Detect which cell encompasses the target text, then output its (X, Y) center coordinate. 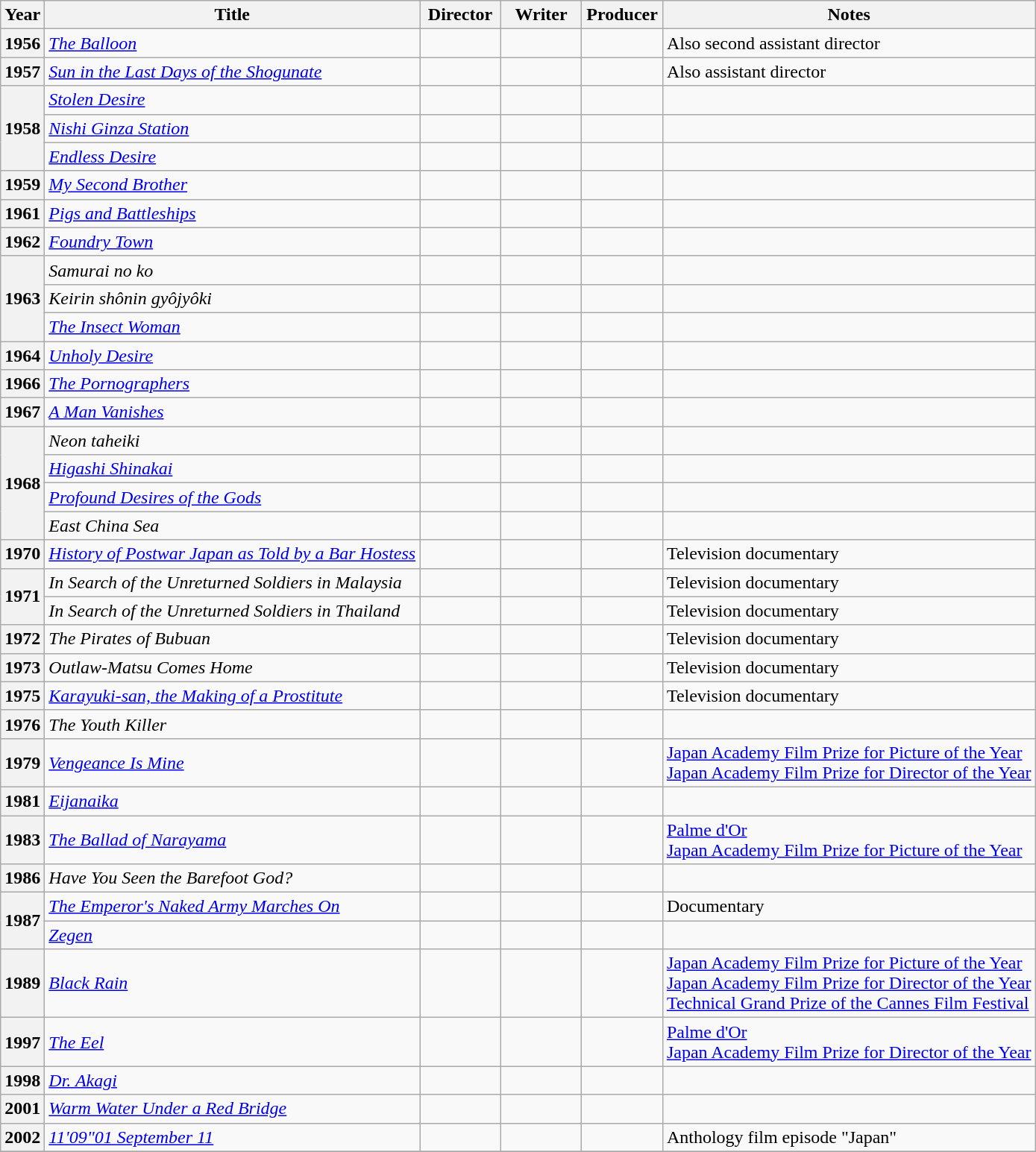
Samurai no ko (233, 270)
The Insect Woman (233, 327)
The Pirates of Bubuan (233, 639)
1967 (22, 412)
2001 (22, 1109)
Eijanaika (233, 801)
Outlaw-Matsu Comes Home (233, 667)
Karayuki-san, the Making of a Prostitute (233, 696)
1962 (22, 242)
Palme d'OrJapan Academy Film Prize for Director of the Year (849, 1042)
The Ballad of Narayama (233, 840)
Notes (849, 15)
Sun in the Last Days of the Shogunate (233, 72)
Endless Desire (233, 157)
My Second Brother (233, 185)
The Emperor's Naked Army Marches On (233, 907)
The Balloon (233, 43)
Neon taheiki (233, 441)
In Search of the Unreturned Soldiers in Thailand (233, 611)
Higashi Shinakai (233, 469)
Have You Seen the Barefoot God? (233, 878)
Year (22, 15)
1957 (22, 72)
1976 (22, 724)
1975 (22, 696)
1979 (22, 762)
1958 (22, 128)
1998 (22, 1080)
1986 (22, 878)
Anthology film episode "Japan" (849, 1137)
1961 (22, 213)
Documentary (849, 907)
Also assistant director (849, 72)
2002 (22, 1137)
Also second assistant director (849, 43)
Japan Academy Film Prize for Picture of the YearJapan Academy Film Prize for Director of the YearTechnical Grand Prize of the Cannes Film Festival (849, 983)
1968 (22, 483)
1983 (22, 840)
Pigs and Battleships (233, 213)
11'09"01 September 11 (233, 1137)
1964 (22, 356)
1959 (22, 185)
Keirin shônin gyôjyôki (233, 298)
Foundry Town (233, 242)
Profound Desires of the Gods (233, 497)
East China Sea (233, 526)
Unholy Desire (233, 356)
The Youth Killer (233, 724)
Writer (541, 15)
Black Rain (233, 983)
1989 (22, 983)
Dr. Akagi (233, 1080)
Nishi Ginza Station (233, 128)
Zegen (233, 935)
1963 (22, 298)
In Search of the Unreturned Soldiers in Malaysia (233, 582)
Vengeance Is Mine (233, 762)
The Pornographers (233, 384)
Title (233, 15)
Stolen Desire (233, 100)
1972 (22, 639)
1971 (22, 597)
1997 (22, 1042)
Japan Academy Film Prize for Picture of the YearJapan Academy Film Prize for Director of the Year (849, 762)
1956 (22, 43)
1987 (22, 921)
1973 (22, 667)
A Man Vanishes (233, 412)
1981 (22, 801)
Palme d'OrJapan Academy Film Prize for Picture of the Year (849, 840)
The Eel (233, 1042)
Director (461, 15)
Warm Water Under a Red Bridge (233, 1109)
1966 (22, 384)
1970 (22, 554)
History of Postwar Japan as Told by a Bar Hostess (233, 554)
Producer (622, 15)
